Scan for the cell matching the given text and deliver its [X, Y] coordinate at center. 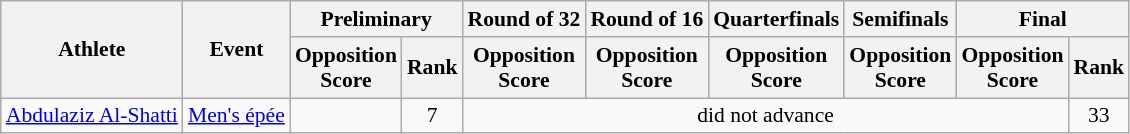
Preliminary [376, 19]
Semifinals [900, 19]
Abdulaziz Al-Shatti [92, 116]
Event [236, 50]
Men's épée [236, 116]
Quarterfinals [776, 19]
Round of 32 [524, 19]
Final [1042, 19]
Round of 16 [646, 19]
did not advance [765, 116]
Athlete [92, 50]
33 [1098, 116]
7 [432, 116]
